Identify which cell holds the provided text, then report its [x, y] central coordinate. 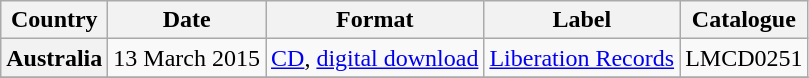
Date [187, 20]
Liberation Records [582, 58]
Label [582, 20]
CD, digital download [375, 58]
Format [375, 20]
LMCD0251 [744, 58]
13 March 2015 [187, 58]
Catalogue [744, 20]
Country [54, 20]
Australia [54, 58]
